Capture the cell that displays the provided text and extract its (x, y) central coordinate. 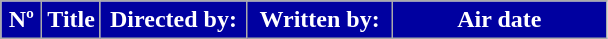
Directed by: (173, 20)
Title (72, 20)
Nº (22, 20)
Air date (500, 20)
Written by: (319, 20)
